Identify which cell holds the provided text, then report its (X, Y) central coordinate. 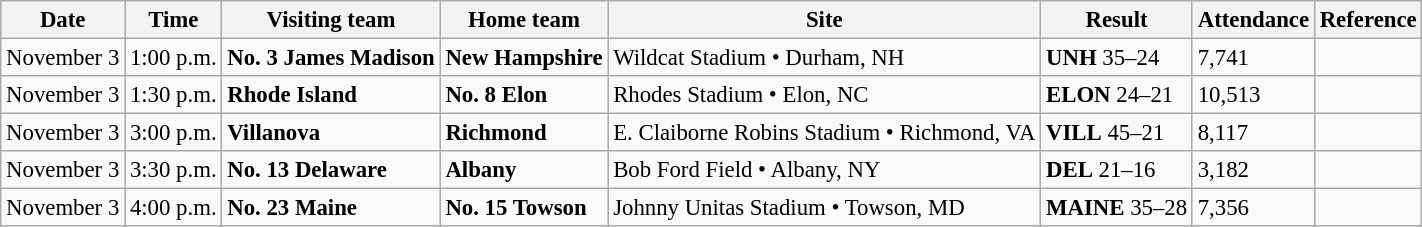
Result (1117, 20)
4:00 p.m. (174, 208)
UNH 35–24 (1117, 58)
Johnny Unitas Stadium • Towson, MD (824, 208)
Visiting team (331, 20)
3:30 p.m. (174, 170)
No. 3 James Madison (331, 58)
3,182 (1253, 170)
MAINE 35–28 (1117, 208)
7,741 (1253, 58)
3:00 p.m. (174, 133)
Site (824, 20)
No. 15 Towson (524, 208)
Home team (524, 20)
No. 8 Elon (524, 95)
Richmond (524, 133)
DEL 21–16 (1117, 170)
New Hampshire (524, 58)
8,117 (1253, 133)
Wildcat Stadium • Durham, NH (824, 58)
No. 23 Maine (331, 208)
7,356 (1253, 208)
Villanova (331, 133)
10,513 (1253, 95)
Date (63, 20)
ELON 24–21 (1117, 95)
1:00 p.m. (174, 58)
1:30 p.m. (174, 95)
E. Claiborne Robins Stadium • Richmond, VA (824, 133)
Rhodes Stadium • Elon, NC (824, 95)
No. 13 Delaware (331, 170)
Rhode Island (331, 95)
Time (174, 20)
Reference (1368, 20)
Attendance (1253, 20)
VILL 45–21 (1117, 133)
Bob Ford Field • Albany, NY (824, 170)
Albany (524, 170)
